Pinpoint the cell where the given text exists, returning its (X, Y) midpoint coordinate. 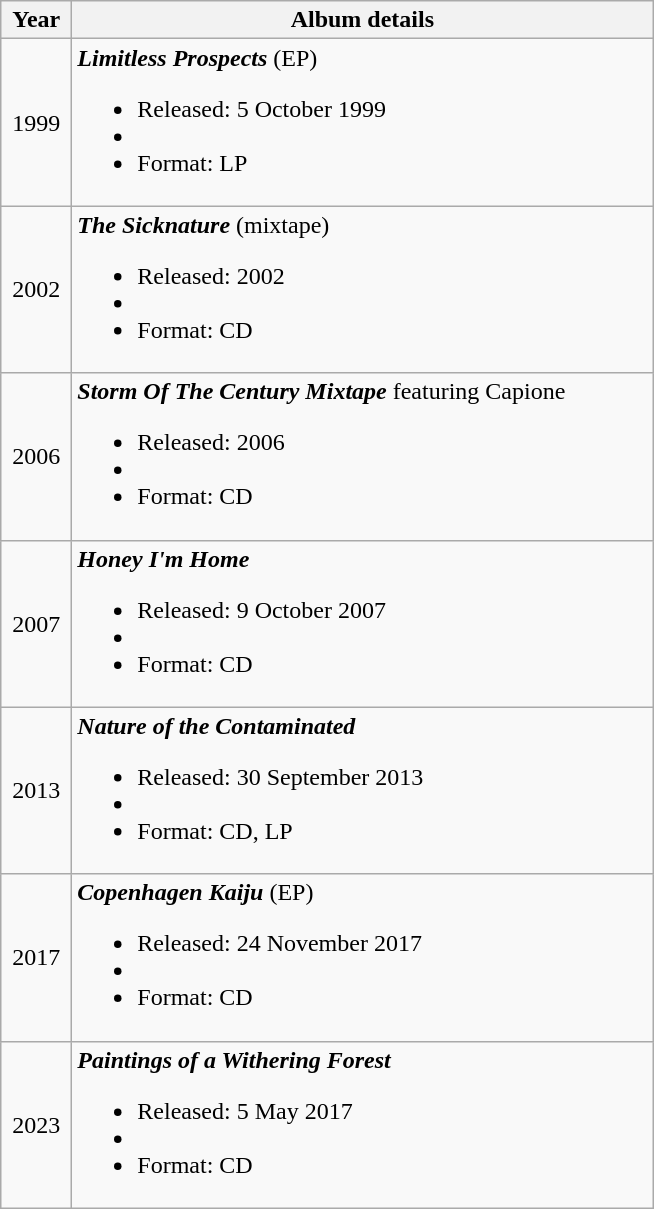
2006 (36, 456)
Year (36, 20)
Nature of the ContaminatedReleased: 30 September 2013Format: CD, LP (362, 790)
1999 (36, 122)
2013 (36, 790)
Album details (362, 20)
Storm Of The Century Mixtape featuring CapioneReleased: 2006Format: CD (362, 456)
Limitless Prospects (EP)Released: 5 October 1999Format: LP (362, 122)
Paintings of a Withering ForestReleased: 5 May 2017Format: CD (362, 1124)
The Sicknature (mixtape)Released: 2002Format: CD (362, 290)
2007 (36, 624)
Honey I'm HomeReleased: 9 October 2007Format: CD (362, 624)
2002 (36, 290)
2023 (36, 1124)
Copenhagen Kaiju (EP)Released: 24 November 2017Format: CD (362, 958)
2017 (36, 958)
